Detect which cell encompasses the target text, then output its (x, y) center coordinate. 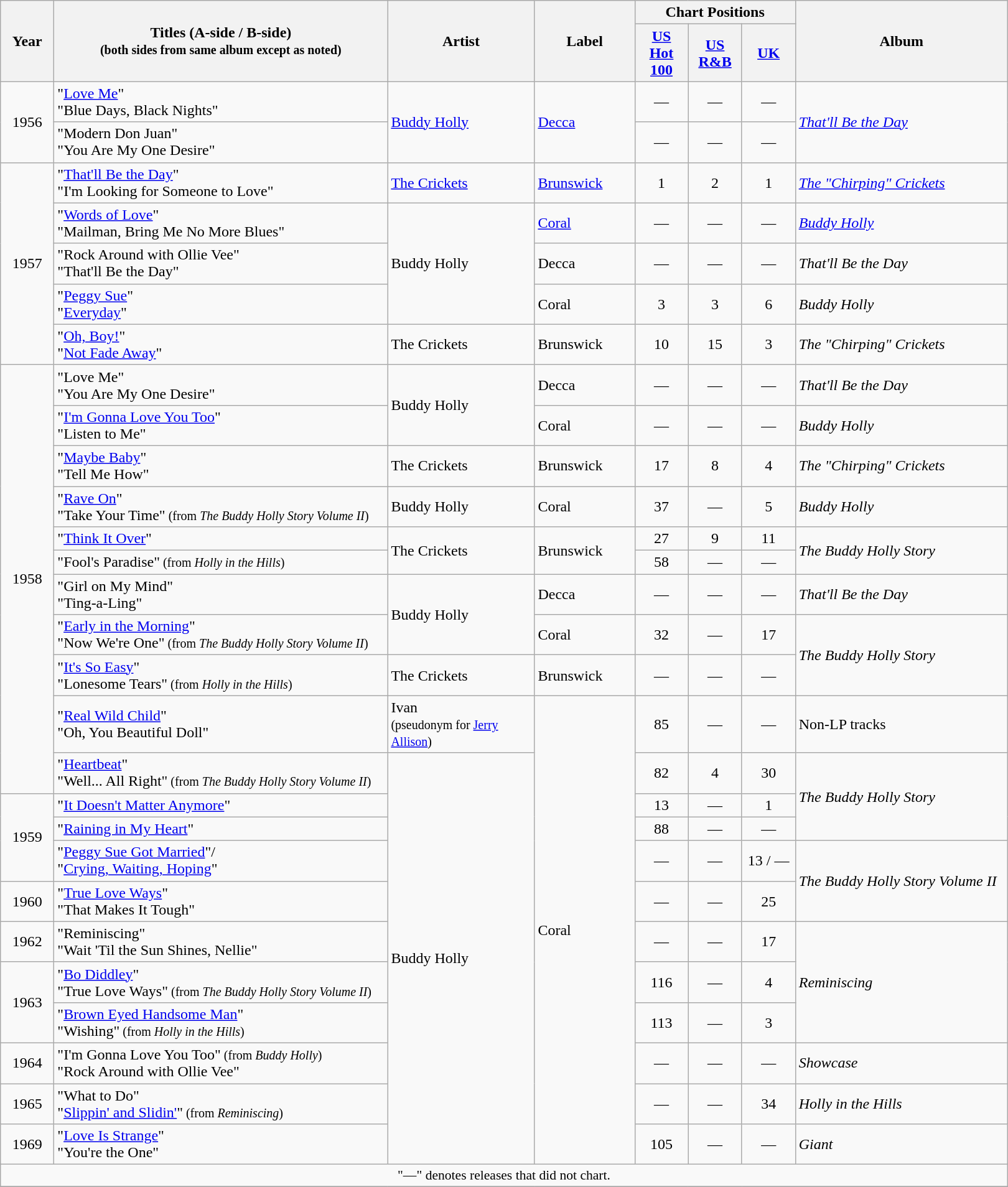
1963 (27, 1002)
"Maybe Baby""Tell Me How" (221, 465)
9 (715, 539)
"It's So Easy""Lonesome Tears" (from Holly in the Hills) (221, 676)
Holly in the Hills (901, 1104)
82 (661, 773)
"Raining in My Heart" (221, 829)
88 (661, 829)
"Modern Don Juan""You Are My One Desire" (221, 142)
US Hot 100 (661, 53)
"I'm Gonna Love You Too" (from Buddy Holly)"Rock Around with Ollie Vee" (221, 1063)
25 (768, 901)
10 (661, 345)
"Real Wild Child""Oh, You Beautiful Doll" (221, 724)
Reminiscing (901, 982)
34 (768, 1104)
85 (661, 724)
"Love Me""You Are My One Desire" (221, 384)
"Brown Eyed Handsome Man""Wishing" (from Holly in the Hills) (221, 1023)
"Think It Over" (221, 539)
"Love Is Strange""You're the One" (221, 1145)
Non-LP tracks (901, 724)
5 (768, 506)
"Girl on My Mind""Ting-a-Ling" (221, 595)
"Words of Love""Mailman, Bring Me No More Blues" (221, 223)
"That'll Be the Day""I'm Looking for Someone to Love" (221, 183)
"Reminiscing""Wait 'Til the Sun Shines, Nellie" (221, 942)
2 (715, 183)
58 (661, 562)
1965 (27, 1104)
"What to Do""Slippin' and Slidin'" (from Reminiscing) (221, 1104)
1956 (27, 122)
"Rave On""Take Your Time" (from The Buddy Holly Story Volume II) (221, 506)
Titles (A-side / B-side)(both sides from same album except as noted) (221, 41)
"Love Me""Blue Days, Black Nights" (221, 102)
Showcase (901, 1063)
8 (715, 465)
"—" denotes releases that did not chart. (504, 1176)
"It Doesn't Matter Anymore" (221, 805)
1957 (27, 264)
15 (715, 345)
32 (661, 635)
"True Love Ways""That Makes It Tough" (221, 901)
"Rock Around with Ollie Vee""That'll Be the Day" (221, 264)
116 (661, 982)
"Peggy Sue Got Married"/"Crying, Waiting, Hoping" (221, 861)
"Fool's Paradise" (from Holly in the Hills) (221, 562)
1959 (27, 837)
113 (661, 1023)
"Oh, Boy!""Not Fade Away" (221, 345)
Chart Positions (715, 12)
1969 (27, 1145)
1964 (27, 1063)
"Early in the Morning""Now We're One" (from The Buddy Holly Story Volume II) (221, 635)
US R&B (715, 53)
"Bo Diddley""True Love Ways" (from The Buddy Holly Story Volume II) (221, 982)
Artist (461, 41)
UK (768, 53)
"Heartbeat""Well... All Right" (from The Buddy Holly Story Volume II) (221, 773)
105 (661, 1145)
30 (768, 773)
13 (661, 805)
13 / — (768, 861)
Year (27, 41)
"I'm Gonna Love You Too""Listen to Me" (221, 426)
1958 (27, 579)
37 (661, 506)
Giant (901, 1145)
Label (585, 41)
11 (768, 539)
Album (901, 41)
1960 (27, 901)
27 (661, 539)
The Buddy Holly Story Volume II (901, 881)
1962 (27, 942)
Ivan(pseudonym for Jerry Allison) (461, 724)
"Peggy Sue""Everyday" (221, 304)
6 (768, 304)
